Capture the cell that displays the provided text and extract its (x, y) central coordinate. 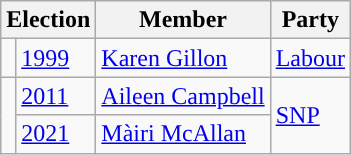
Aileen Campbell (183, 96)
Màiri McAllan (183, 134)
Member (183, 20)
Election (48, 20)
Karen Gillon (183, 58)
SNP (310, 115)
2021 (56, 134)
1999 (56, 58)
2011 (56, 96)
Labour (310, 58)
Party (310, 20)
